Locate the cell with the specified text and output its (X, Y) center coordinate. 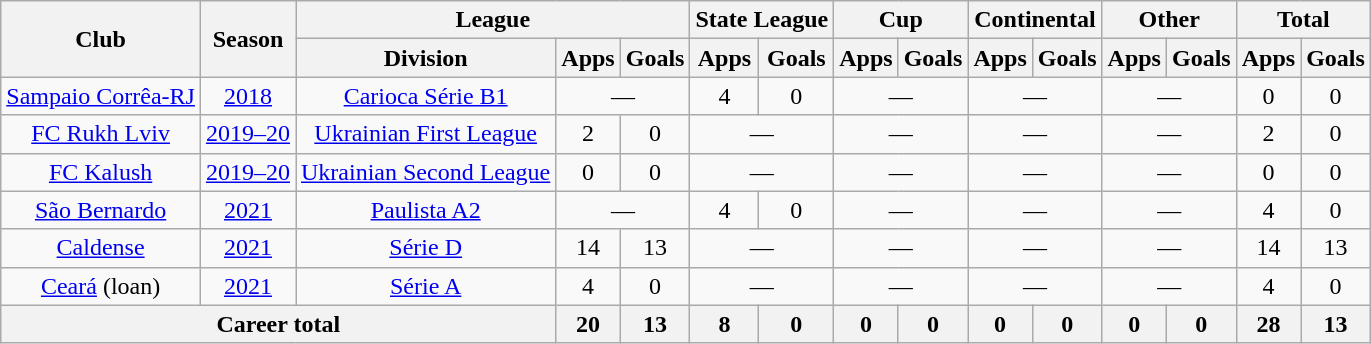
FC Rukh Lviv (101, 134)
Série D (426, 248)
Continental (1035, 20)
Division (426, 58)
Club (101, 39)
Season (248, 39)
28 (1268, 324)
Cup (901, 20)
State League (762, 20)
Carioca Série B1 (426, 96)
São Bernardo (101, 210)
Série A (426, 286)
Career total (278, 324)
Paulista A2 (426, 210)
Ukrainian First League (426, 134)
8 (724, 324)
20 (588, 324)
FC Kalush (101, 172)
League (493, 20)
Other (1169, 20)
Sampaio Corrêa-RJ (101, 96)
Caldense (101, 248)
Ukrainian Second League (426, 172)
2018 (248, 96)
Ceará (loan) (101, 286)
Total (1303, 20)
